Identify which cell holds the provided text, then report its [X, Y] central coordinate. 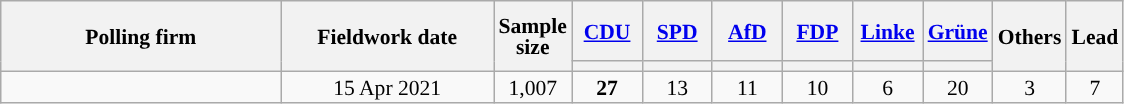
Others [1030, 36]
Polling firm [141, 36]
CDU [607, 31]
7 [1094, 86]
13 [677, 86]
SPD [677, 31]
15 Apr 2021 [388, 86]
AfD [747, 31]
Fieldwork date [388, 36]
20 [958, 86]
Linke [887, 31]
Samplesize [533, 36]
3 [1030, 86]
FDP [817, 31]
27 [607, 86]
1,007 [533, 86]
6 [887, 86]
10 [817, 86]
11 [747, 86]
Lead [1094, 36]
Grüne [958, 31]
